Determine the [X, Y] coordinate at the center of the cell enclosing the given text.  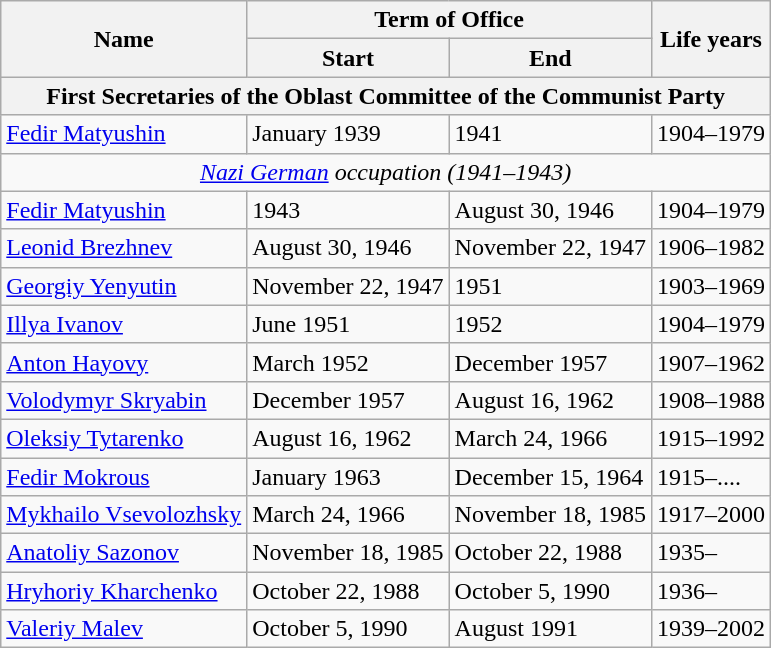
Nazi German occupation (1941–1943) [386, 172]
Hryhoriy Kharchenko [124, 591]
June 1951 [348, 324]
First Secretaries of the Oblast Committee of the Communist Party [386, 96]
Georgiy Yenyutin [124, 286]
1915–1992 [710, 438]
1907–1962 [710, 362]
January 1939 [348, 134]
Mykhailo Vsevolozhsky [124, 515]
Leonid Brezhnev [124, 248]
Anton Hayovy [124, 362]
1939–2002 [710, 629]
Volodymyr Skryabin [124, 400]
1903–1969 [710, 286]
1935– [710, 553]
1952 [550, 324]
January 1963 [348, 477]
March 1952 [348, 362]
1951 [550, 286]
Oleksiy Tytarenko [124, 438]
Life years [710, 39]
1943 [348, 210]
1908–1988 [710, 400]
1915–.... [710, 477]
Term of Office [450, 20]
Name [124, 39]
Anatoliy Sazonov [124, 553]
December 15, 1964 [550, 477]
Start [348, 58]
1941 [550, 134]
1936– [710, 591]
August 1991 [550, 629]
1917–2000 [710, 515]
Valeriy Malev [124, 629]
End [550, 58]
1906–1982 [710, 248]
Illya Ivanov [124, 324]
Fedir Mokrous [124, 477]
